Capture the cell that displays the provided text and extract its (x, y) central coordinate. 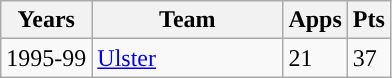
1995-99 (46, 58)
Team (188, 20)
Pts (368, 20)
Years (46, 20)
Ulster (188, 58)
37 (368, 58)
Apps (315, 20)
21 (315, 58)
